Identify which cell holds the provided text, then report its [X, Y] central coordinate. 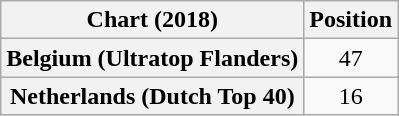
16 [351, 96]
Position [351, 20]
Chart (2018) [152, 20]
Belgium (Ultratop Flanders) [152, 58]
Netherlands (Dutch Top 40) [152, 96]
47 [351, 58]
